Capture the cell that displays the provided text and extract its (x, y) central coordinate. 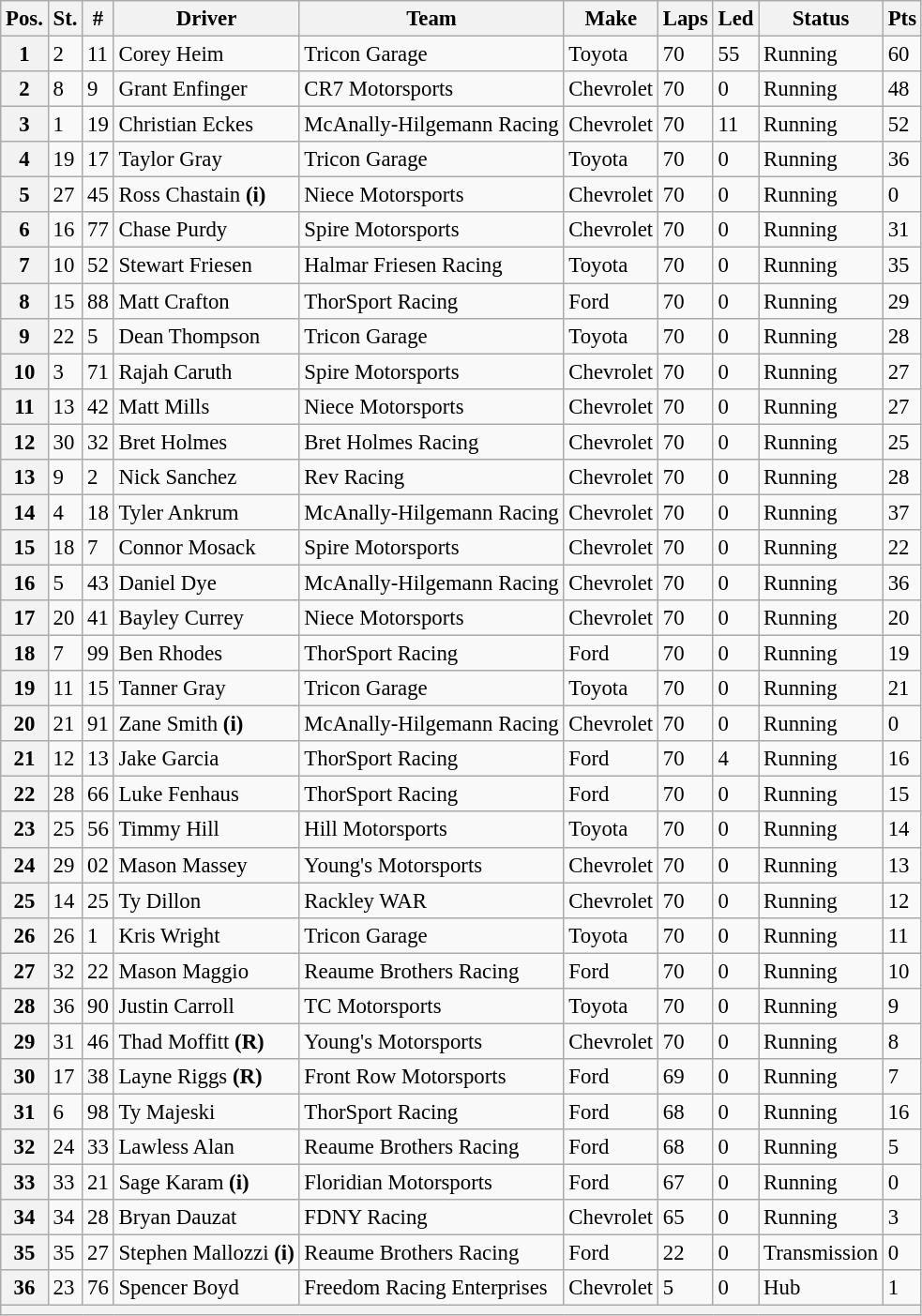
65 (685, 1218)
Lawless Alan (206, 1147)
TC Motorsports (431, 1006)
Bret Holmes Racing (431, 442)
Ty Dillon (206, 900)
66 (98, 794)
Tyler Ankrum (206, 512)
CR7 Motorsports (431, 89)
43 (98, 582)
77 (98, 230)
Floridian Motorsports (431, 1183)
98 (98, 1112)
91 (98, 724)
Layne Riggs (R) (206, 1077)
90 (98, 1006)
Hub (822, 1288)
Pts (902, 19)
Connor Mosack (206, 548)
Bret Holmes (206, 442)
Laps (685, 19)
Mason Maggio (206, 971)
Front Row Motorsports (431, 1077)
Taylor Gray (206, 159)
Ty Majeski (206, 1112)
Dean Thompson (206, 336)
Timmy Hill (206, 830)
Kris Wright (206, 935)
Christian Eckes (206, 125)
Matt Crafton (206, 301)
60 (902, 54)
Sage Karam (i) (206, 1183)
Daniel Dye (206, 582)
Led (735, 19)
Spencer Boyd (206, 1288)
Stephen Mallozzi (i) (206, 1253)
Mason Massey (206, 865)
Freedom Racing Enterprises (431, 1288)
38 (98, 1077)
55 (735, 54)
Matt Mills (206, 406)
Ross Chastain (i) (206, 195)
Nick Sanchez (206, 477)
Corey Heim (206, 54)
Make (611, 19)
Grant Enfinger (206, 89)
Rajah Caruth (206, 371)
Hill Motorsports (431, 830)
99 (98, 654)
Jake Garcia (206, 759)
45 (98, 195)
42 (98, 406)
Driver (206, 19)
56 (98, 830)
Luke Fenhaus (206, 794)
41 (98, 618)
Justin Carroll (206, 1006)
02 (98, 865)
Bayley Currey (206, 618)
76 (98, 1288)
Status (822, 19)
Rackley WAR (431, 900)
Tanner Gray (206, 688)
37 (902, 512)
St. (66, 19)
Ben Rhodes (206, 654)
# (98, 19)
Thad Moffitt (R) (206, 1041)
FDNY Racing (431, 1218)
Transmission (822, 1253)
Zane Smith (i) (206, 724)
67 (685, 1183)
46 (98, 1041)
Team (431, 19)
Rev Racing (431, 477)
Bryan Dauzat (206, 1218)
71 (98, 371)
Chase Purdy (206, 230)
88 (98, 301)
69 (685, 1077)
48 (902, 89)
Halmar Friesen Racing (431, 265)
Pos. (24, 19)
Stewart Friesen (206, 265)
